Locate the cell with the specified text and output its (x, y) center coordinate. 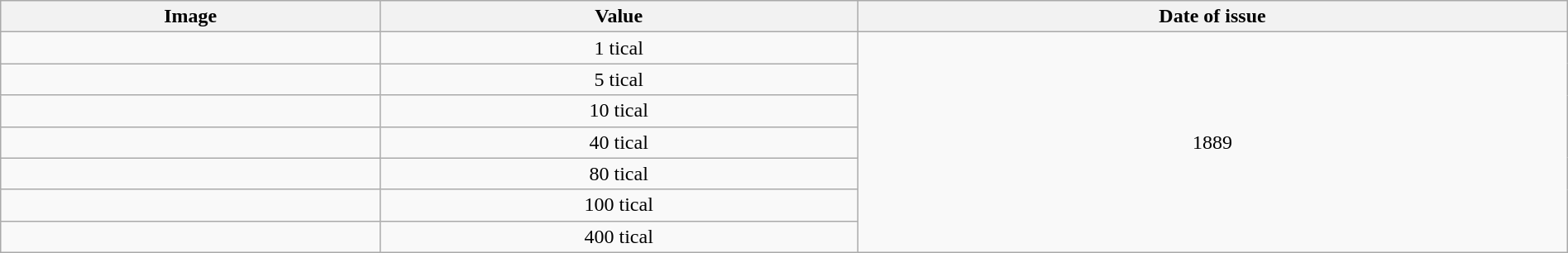
Date of issue (1212, 17)
5 tical (619, 79)
Image (190, 17)
100 tical (619, 205)
Value (619, 17)
40 tical (619, 142)
400 tical (619, 236)
10 tical (619, 111)
1 tical (619, 48)
1889 (1212, 142)
80 tical (619, 174)
